Pinpoint the cell where the given text exists, returning its (x, y) midpoint coordinate. 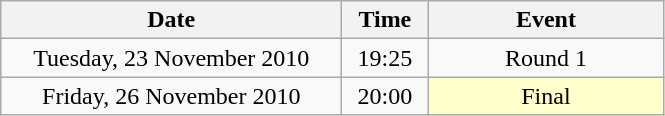
19:25 (385, 58)
Time (385, 20)
20:00 (385, 96)
Final (546, 96)
Tuesday, 23 November 2010 (172, 58)
Date (172, 20)
Friday, 26 November 2010 (172, 96)
Round 1 (546, 58)
Event (546, 20)
